Output the (X, Y) coordinate of the center of the cell containing the given text.  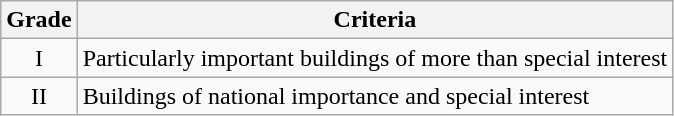
II (39, 96)
Criteria (375, 20)
I (39, 58)
Buildings of national importance and special interest (375, 96)
Grade (39, 20)
Particularly important buildings of more than special interest (375, 58)
